Pinpoint the cell where the given text exists, returning its [x, y] midpoint coordinate. 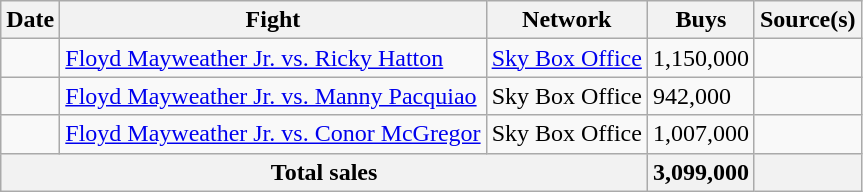
1,007,000 [700, 134]
3,099,000 [700, 172]
Floyd Mayweather Jr. vs. Conor McGregor [273, 134]
Source(s) [808, 20]
Fight [273, 20]
Network [566, 20]
942,000 [700, 96]
Floyd Mayweather Jr. vs. Ricky Hatton [273, 58]
Floyd Mayweather Jr. vs. Manny Pacquiao [273, 96]
Date [30, 20]
1,150,000 [700, 58]
Buys [700, 20]
Total sales [324, 172]
